Return the [X, Y] coordinate for the center point of the cell that contains the specified text.  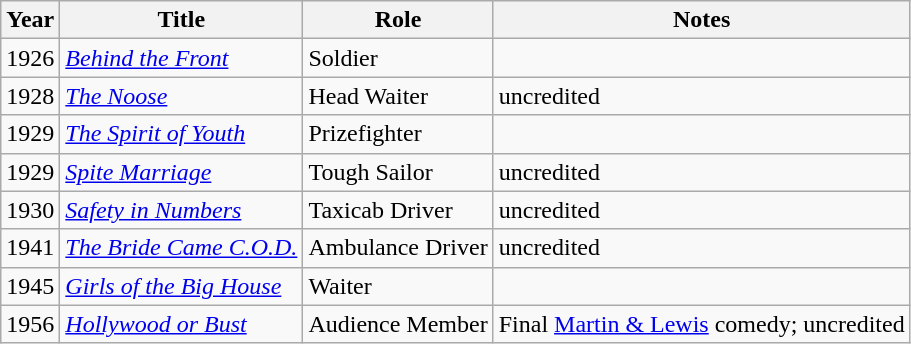
Head Waiter [398, 96]
Behind the Front [182, 58]
Spite Marriage [182, 172]
1956 [30, 324]
Ambulance Driver [398, 248]
Tough Sailor [398, 172]
Prizefighter [398, 134]
Safety in Numbers [182, 210]
The Noose [182, 96]
Girls of the Big House [182, 286]
1941 [30, 248]
The Spirit of Youth [182, 134]
Taxicab Driver [398, 210]
Soldier [398, 58]
1926 [30, 58]
Title [182, 20]
1945 [30, 286]
Role [398, 20]
Hollywood or Bust [182, 324]
The Bride Came C.O.D. [182, 248]
Audience Member [398, 324]
Year [30, 20]
Waiter [398, 286]
1930 [30, 210]
1928 [30, 96]
Final Martin & Lewis comedy; uncredited [702, 324]
Notes [702, 20]
